Capture the cell that displays the provided text and extract its [X, Y] central coordinate. 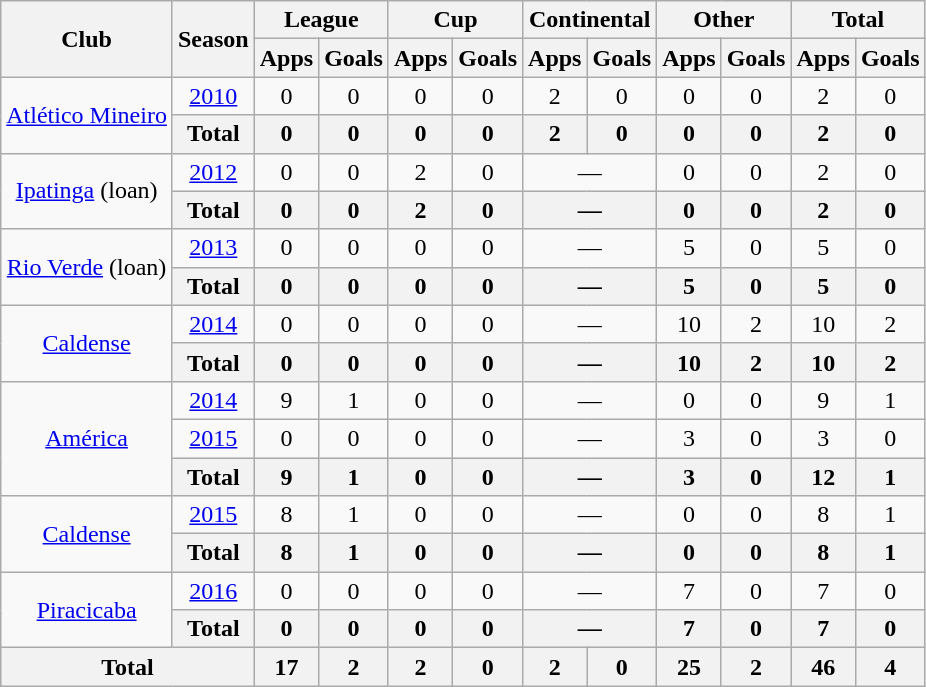
2013 [213, 248]
12 [823, 477]
Rio Verde (loan) [87, 267]
4 [890, 667]
América [87, 438]
25 [689, 667]
Other [724, 20]
46 [823, 667]
Ipatinga (loan) [87, 191]
Atlético Mineiro [87, 115]
Piracicaba [87, 610]
2016 [213, 591]
Season [213, 39]
Club [87, 39]
Cup [455, 20]
2010 [213, 96]
17 [286, 667]
League [321, 20]
Continental [590, 20]
2012 [213, 172]
